Detect which cell encompasses the target text, then output its (X, Y) center coordinate. 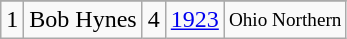
1923 (194, 20)
Ohio Northern (285, 20)
1 (12, 20)
Bob Hynes (83, 20)
4 (154, 20)
